Provide the [x, y] coordinate of the cell's center where the given text is located.  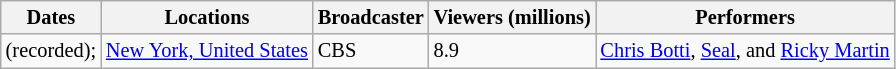
Locations [207, 17]
(recorded); [51, 51]
New York, United States [207, 51]
Broadcaster [371, 17]
Viewers (millions) [512, 17]
CBS [371, 51]
Performers [746, 17]
8.9 [512, 51]
Chris Botti, Seal, and Ricky Martin [746, 51]
Dates [51, 17]
